Provide the [X, Y] coordinate of the cell's center where the given text is located.  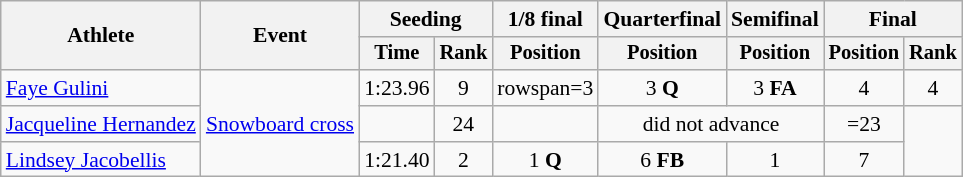
3 FA [775, 88]
24 [464, 124]
=23 [864, 124]
3 Q [662, 88]
1/8 final [545, 19]
Semifinal [775, 19]
Snowboard cross [280, 124]
Quarterfinal [662, 19]
rowspan=3 [545, 88]
9 [464, 88]
Jacqueline Hernandez [101, 124]
Seeding [426, 19]
Final [893, 19]
Time [396, 54]
did not advance [710, 124]
1:23.96 [396, 88]
Athlete [101, 36]
Faye Gulini [101, 88]
Event [280, 36]
